Capture the cell that displays the provided text and extract its [x, y] central coordinate. 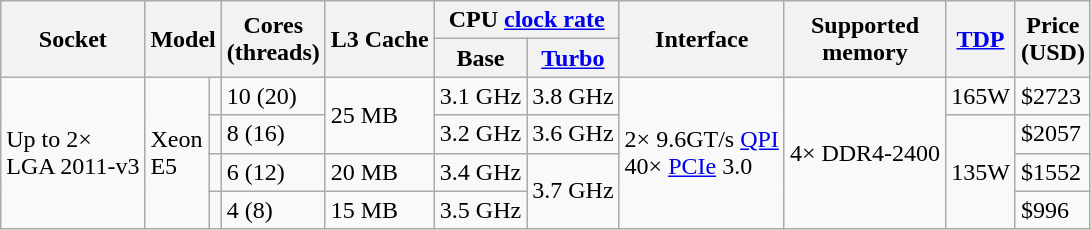
$2723 [1052, 96]
Cores(threads) [273, 39]
3.4 GHz [480, 172]
$1552 [1052, 172]
XeonE5 [178, 153]
Price(USD) [1052, 39]
Turbo [573, 58]
15 MB [380, 210]
Interface [702, 39]
Supportedmemory [864, 39]
3.5 GHz [480, 210]
Socket [73, 39]
Model [183, 39]
20 MB [380, 172]
135W [981, 172]
Up to 2×LGA 2011-v3 [73, 153]
8 (16) [273, 134]
2× 9.6GT/s QPI40× PCIe 3.0 [702, 153]
165W [981, 96]
4× DDR4-2400 [864, 153]
6 (12) [273, 172]
3.8 GHz [573, 96]
3.6 GHz [573, 134]
3.2 GHz [480, 134]
3.7 GHz [573, 191]
TDP [981, 39]
10 (20) [273, 96]
3.1 GHz [480, 96]
4 (8) [273, 210]
$996 [1052, 210]
25 MB [380, 115]
L3 Cache [380, 39]
CPU clock rate [526, 20]
Base [480, 58]
$2057 [1052, 134]
